Return the (x, y) coordinate for the center point of the cell that contains the specified text.  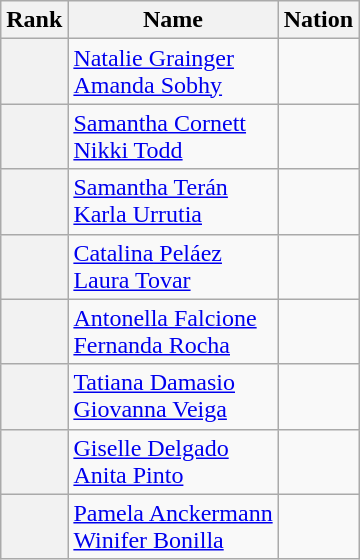
Giselle Delgado Anita Pinto (173, 462)
Samantha Terán Karla Urrutia (173, 202)
Name (173, 20)
Nation (318, 20)
Antonella Falcione Fernanda Rocha (173, 332)
Natalie Grainger Amanda Sobhy (173, 72)
Catalina Peláez Laura Tovar (173, 266)
Samantha Cornett Nikki Todd (173, 136)
Pamela Anckermann Winifer Bonilla (173, 526)
Rank (34, 20)
Tatiana Damasio Giovanna Veiga (173, 396)
